Determine the (x, y) coordinate at the center of the cell enclosing the given text.  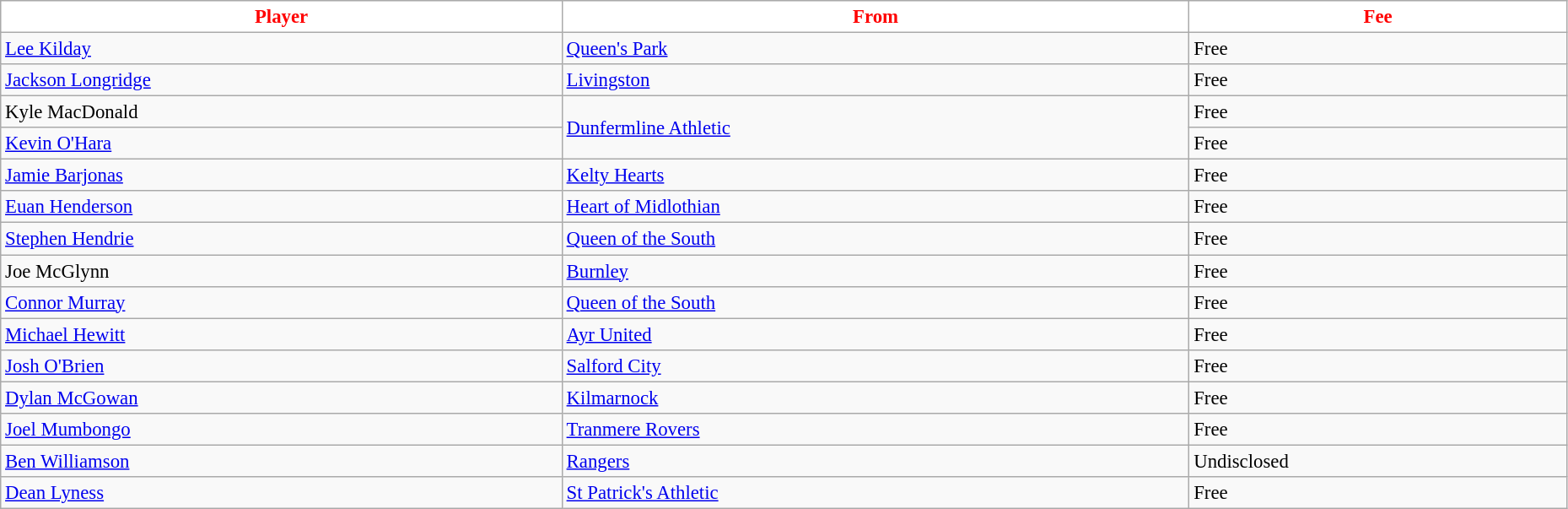
Rangers (876, 461)
Euan Henderson (282, 207)
Player (282, 17)
Michael Hewitt (282, 334)
Ayr United (876, 334)
Joe McGlynn (282, 271)
Stephen Hendrie (282, 239)
Kelty Hearts (876, 176)
Undisclosed (1378, 461)
Queen's Park (876, 49)
Fee (1378, 17)
St Patrick's Athletic (876, 493)
Connor Murray (282, 302)
Dean Lyness (282, 493)
Livingston (876, 80)
Lee Kilday (282, 49)
Kevin O'Hara (282, 143)
Burnley (876, 271)
Jackson Longridge (282, 80)
Dylan McGowan (282, 398)
Josh O'Brien (282, 366)
Heart of Midlothian (876, 207)
Kyle MacDonald (282, 112)
Tranmere Rovers (876, 430)
From (876, 17)
Ben Williamson (282, 461)
Salford City (876, 366)
Jamie Barjonas (282, 176)
Kilmarnock (876, 398)
Dunfermline Athletic (876, 128)
Joel Mumbongo (282, 430)
